Determine the [x, y] coordinate at the center of the cell enclosing the given text.  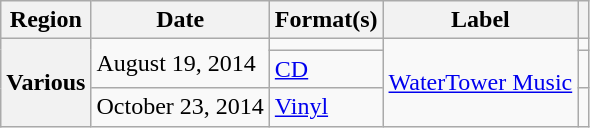
Label [480, 20]
Vinyl [326, 107]
October 23, 2014 [180, 107]
Date [180, 20]
WaterTower Music [480, 82]
Various [46, 82]
Format(s) [326, 20]
August 19, 2014 [180, 64]
Region [46, 20]
CD [326, 69]
